Scan for the cell matching the given text and deliver its (X, Y) coordinate at center. 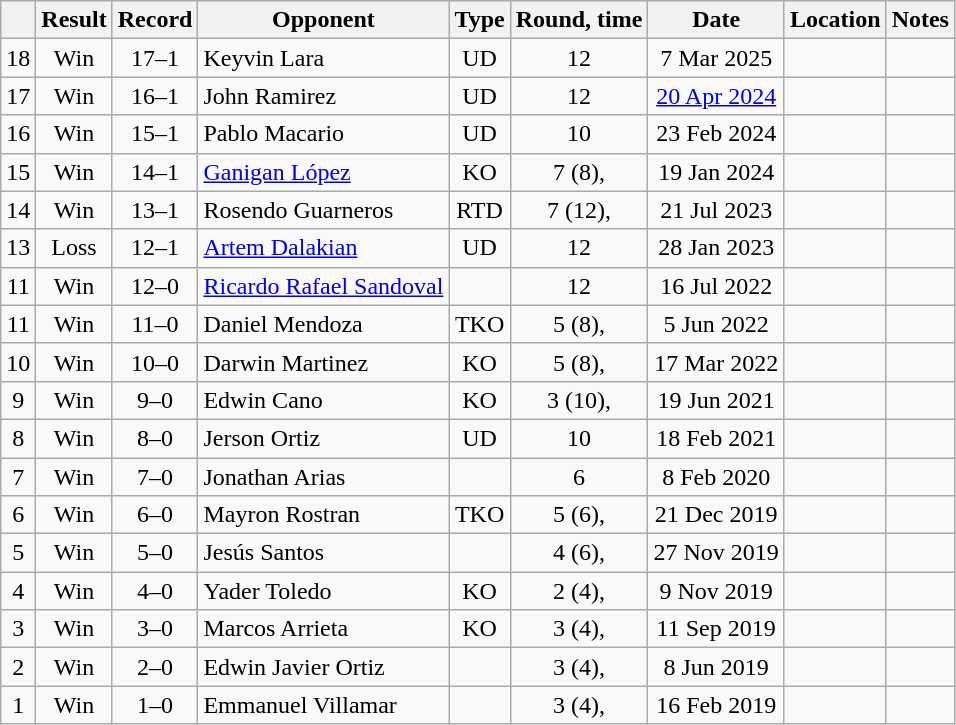
16 Jul 2022 (716, 286)
Artem Dalakian (324, 248)
6–0 (155, 515)
1 (18, 705)
18 (18, 58)
8 Feb 2020 (716, 477)
21 Jul 2023 (716, 210)
John Ramirez (324, 96)
Loss (74, 248)
7–0 (155, 477)
17 Mar 2022 (716, 362)
7 (18, 477)
Ganigan López (324, 172)
16–1 (155, 96)
Jonathan Arias (324, 477)
Edwin Javier Ortiz (324, 667)
12–1 (155, 248)
Type (480, 20)
8 Jun 2019 (716, 667)
17 (18, 96)
14–1 (155, 172)
14 (18, 210)
15 (18, 172)
16 Feb 2019 (716, 705)
Opponent (324, 20)
Marcos Arrieta (324, 629)
Round, time (579, 20)
17–1 (155, 58)
2 (4), (579, 591)
27 Nov 2019 (716, 553)
Jerson Ortiz (324, 438)
Yader Toledo (324, 591)
RTD (480, 210)
1–0 (155, 705)
Record (155, 20)
7 (8), (579, 172)
3 (18, 629)
Mayron Rostran (324, 515)
4–0 (155, 591)
Jesús Santos (324, 553)
4 (6), (579, 553)
10–0 (155, 362)
3–0 (155, 629)
21 Dec 2019 (716, 515)
3 (10), (579, 400)
16 (18, 134)
11–0 (155, 324)
Pablo Macario (324, 134)
11 Sep 2019 (716, 629)
5 (18, 553)
5 Jun 2022 (716, 324)
13 (18, 248)
12–0 (155, 286)
7 (12), (579, 210)
9–0 (155, 400)
Edwin Cano (324, 400)
5 (6), (579, 515)
Keyvin Lara (324, 58)
Darwin Martinez (324, 362)
28 Jan 2023 (716, 248)
2 (18, 667)
20 Apr 2024 (716, 96)
2–0 (155, 667)
Notes (920, 20)
18 Feb 2021 (716, 438)
5–0 (155, 553)
Result (74, 20)
9 Nov 2019 (716, 591)
4 (18, 591)
13–1 (155, 210)
23 Feb 2024 (716, 134)
7 Mar 2025 (716, 58)
Ricardo Rafael Sandoval (324, 286)
Date (716, 20)
8 (18, 438)
Emmanuel Villamar (324, 705)
Daniel Mendoza (324, 324)
19 Jan 2024 (716, 172)
9 (18, 400)
Location (835, 20)
19 Jun 2021 (716, 400)
8–0 (155, 438)
15–1 (155, 134)
Rosendo Guarneros (324, 210)
